Pinpoint the cell where the given text exists, returning its (X, Y) midpoint coordinate. 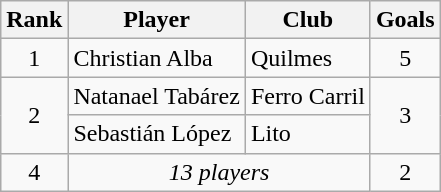
13 players (220, 172)
Natanael Tabárez (156, 96)
Lito (308, 134)
Club (308, 20)
3 (405, 115)
Sebastián López (156, 134)
5 (405, 58)
Rank (34, 20)
Goals (405, 20)
Player (156, 20)
Ferro Carril (308, 96)
Quilmes (308, 58)
4 (34, 172)
1 (34, 58)
Christian Alba (156, 58)
